Capture the cell that displays the provided text and extract its [X, Y] central coordinate. 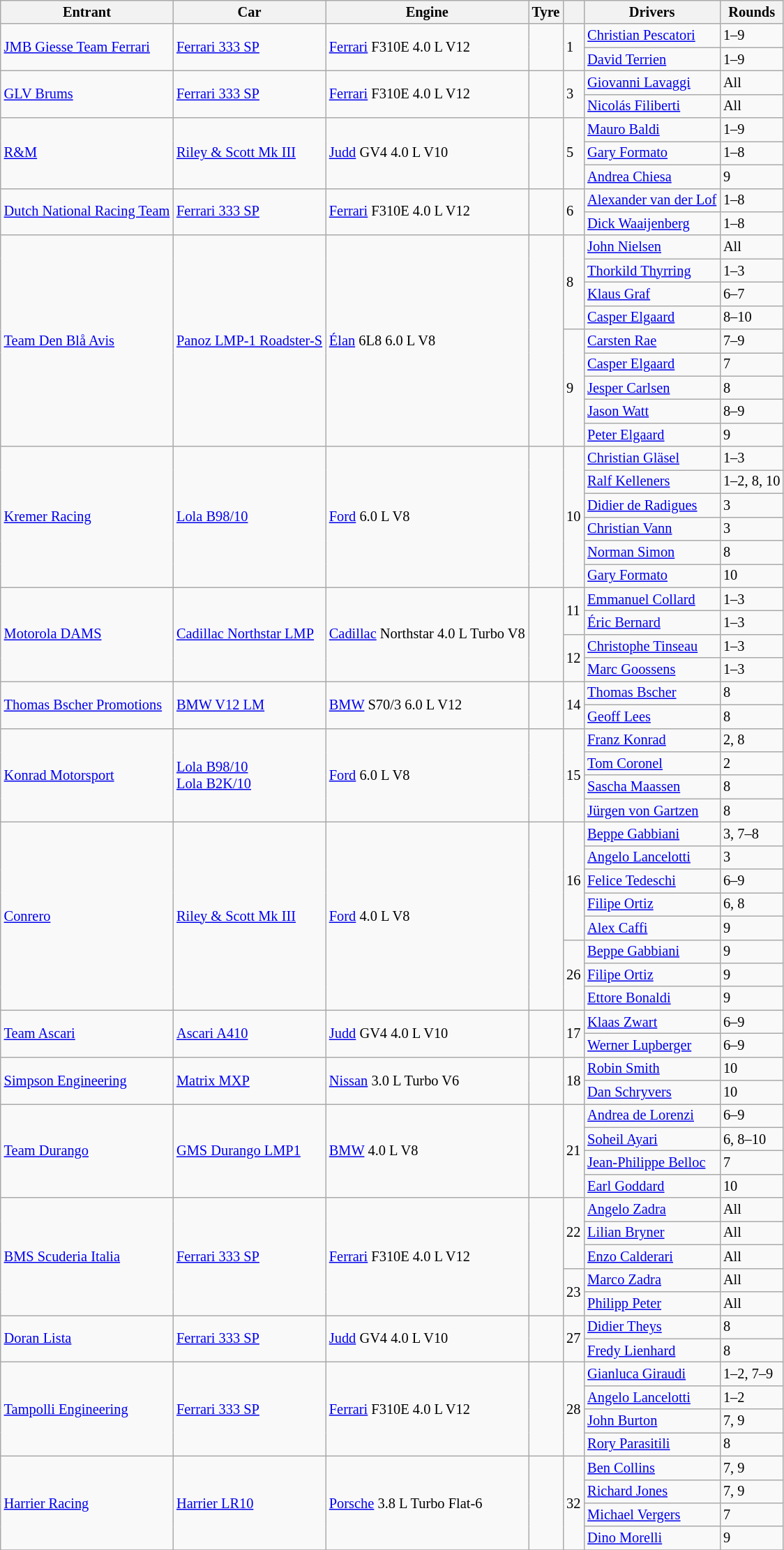
Robin Smith [651, 1069]
1–2, 7–9 [752, 1374]
21 [573, 1151]
Didier Theys [651, 1327]
Matrix MXP [250, 1080]
Earl Goddard [651, 1186]
Didier de Radigues [651, 505]
Norman Simon [651, 552]
GMS Durango LMP1 [250, 1151]
Gianluca Giraudi [651, 1374]
Ralf Kelleners [651, 481]
Christian Vann [651, 529]
Panoz LMP-1 Roadster-S [250, 340]
Soheil Ayari [651, 1139]
2 [752, 763]
6 [573, 212]
Andrea Chiesa [651, 176]
Ford 4.0 L V8 [427, 915]
Thomas Bscher [651, 693]
BMW S70/3 6.0 L V12 [427, 705]
17 [573, 1034]
16 [573, 880]
Christian Gläsel [651, 458]
Werner Lupberger [651, 1045]
Lola B98/10Lola B2K/10 [250, 776]
Car [250, 12]
Éric Bernard [651, 622]
Nissan 3.0 L Turbo V6 [427, 1080]
28 [573, 1409]
Porsche 3.8 L Turbo Flat-6 [427, 1503]
Alexander van der Lof [651, 200]
5 [573, 153]
Jean-Philippe Belloc [651, 1163]
Geoff Lees [651, 716]
22 [573, 1233]
Klaus Graf [651, 294]
Rounds [752, 12]
Ascari A410 [250, 1034]
John Nielsen [651, 247]
Doran Lista [86, 1338]
Konrad Motorsport [86, 776]
2, 8 [752, 740]
Cadillac Northstar 4.0 L Turbo V8 [427, 635]
BMW V12 LM [250, 705]
John Burton [651, 1421]
GLV Brums [86, 93]
Carsten Rae [651, 341]
Mauro Baldi [651, 130]
Franz Konrad [651, 740]
Alex Caffi [651, 928]
Team Den Blå Avis [86, 340]
1–2 [752, 1397]
Motorola DAMS [86, 635]
Christian Pescatori [651, 36]
Engine [427, 12]
26 [573, 975]
11 [573, 611]
32 [573, 1503]
Kremer Racing [86, 517]
6, 8–10 [752, 1139]
Team Durango [86, 1151]
Klaas Zwart [651, 1022]
Ettore Bonaldi [651, 998]
Jesper Carlsen [651, 388]
BMS Scuderia Italia [86, 1256]
Marc Goossens [651, 670]
18 [573, 1080]
6–7 [752, 294]
Enzo Calderari [651, 1256]
Thomas Bscher Promotions [86, 705]
Emmanuel Collard [651, 599]
Sascha Maassen [651, 787]
7–9 [752, 341]
Angelo Zadra [651, 1210]
Fredy Lienhard [651, 1350]
Cadillac Northstar LMP [250, 635]
1 [573, 47]
Richard Jones [651, 1491]
Entrant [86, 12]
Lilian Bryner [651, 1233]
Conrero [86, 915]
Team Ascari [86, 1034]
Élan 6L8 6.0 L V8 [427, 340]
Drivers [651, 12]
27 [573, 1338]
Tyre [546, 12]
Rory Parasitili [651, 1444]
Felice Tedeschi [651, 881]
Peter Elgaard [651, 435]
Tampolli Engineering [86, 1409]
6, 8 [752, 904]
Marco Zadra [651, 1280]
Giovanni Lavaggi [651, 82]
Dutch National Racing Team [86, 212]
Michael Vergers [651, 1514]
Philipp Peter [651, 1303]
Jürgen von Gartzen [651, 811]
Thorkild Thyrring [651, 271]
23 [573, 1292]
8–10 [752, 317]
8–9 [752, 411]
Simpson Engineering [86, 1080]
David Terrien [651, 59]
Christophe Tinseau [651, 646]
12 [573, 657]
15 [573, 776]
Harrier LR10 [250, 1503]
Lola B98/10 [250, 517]
Ben Collins [651, 1468]
Andrea de Lorenzi [651, 1115]
Harrier Racing [86, 1503]
Dan Schryvers [651, 1092]
JMB Giesse Team Ferrari [86, 47]
Nicolás Filiberti [651, 106]
Tom Coronel [651, 763]
R&M [86, 153]
Dick Waaijenberg [651, 223]
3, 7–8 [752, 834]
1–2, 8, 10 [752, 481]
BMW 4.0 L V8 [427, 1151]
14 [573, 705]
Jason Watt [651, 411]
Dino Morelli [651, 1538]
